Return (x, y) of the center of cell containing provided text 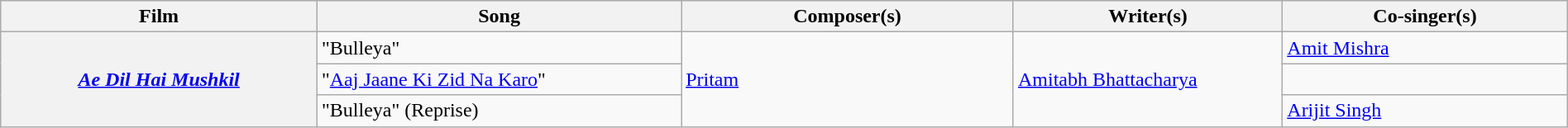
Song (499, 17)
Ae Dil Hai Mushkil (159, 79)
Composer(s) (848, 17)
Arijit Singh (1425, 111)
"Bulleya" (499, 48)
Pritam (848, 79)
Amitabh Bhattacharya (1148, 79)
"Aaj Jaane Ki Zid Na Karo" (499, 79)
Co-singer(s) (1425, 17)
"Bulleya" (Reprise) (499, 111)
Film (159, 17)
Writer(s) (1148, 17)
Amit Mishra (1425, 48)
